Pinpoint the cell where the given text exists, returning its [x, y] midpoint coordinate. 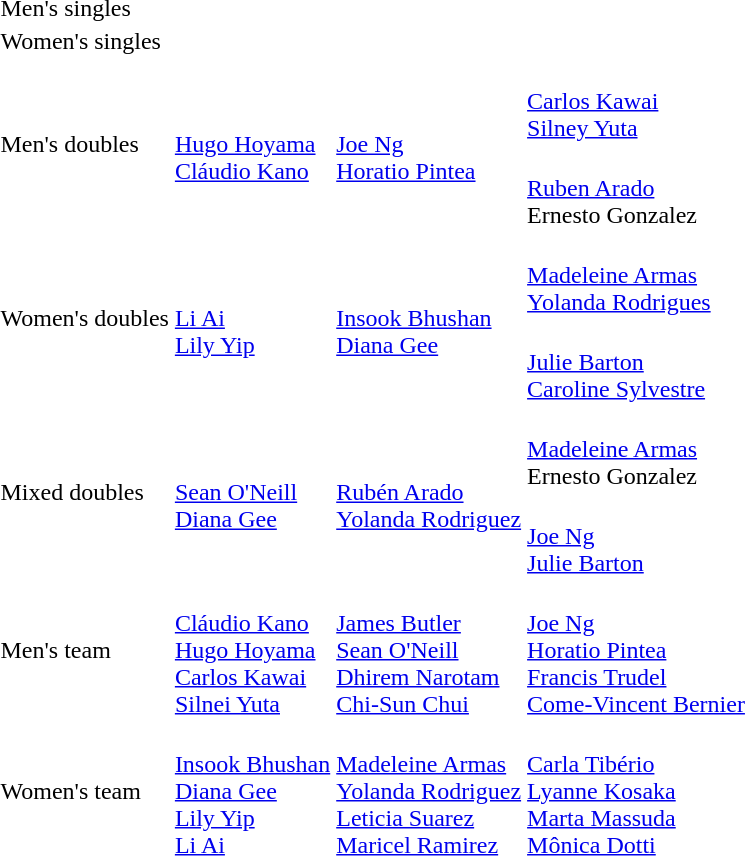
Rubén AradoYolanda Rodriguez [429, 492]
Hugo HoyamaCláudio Kano [252, 144]
James ButlerSean O'NeillDhirem NarotamChi-Sun Chui [429, 650]
Insook BhushanDiana Gee [429, 318]
Joe NgHoratio Pintea [429, 144]
Li AiLily Yip [252, 318]
Sean O'NeillDiana Gee [252, 492]
Cláudio KanoHugo HoyamaCarlos KawaiSilnei Yuta [252, 650]
